Extract the (x, y) coordinate from the center of the cell holding the provided text.  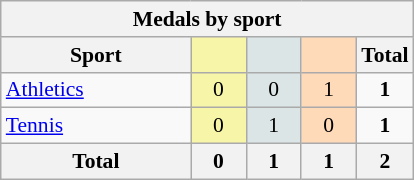
Sport (96, 55)
2 (384, 162)
Medals by sport (208, 19)
Athletics (96, 90)
Tennis (96, 126)
